Extract the [x, y] coordinate from the center of the cell holding the provided text.  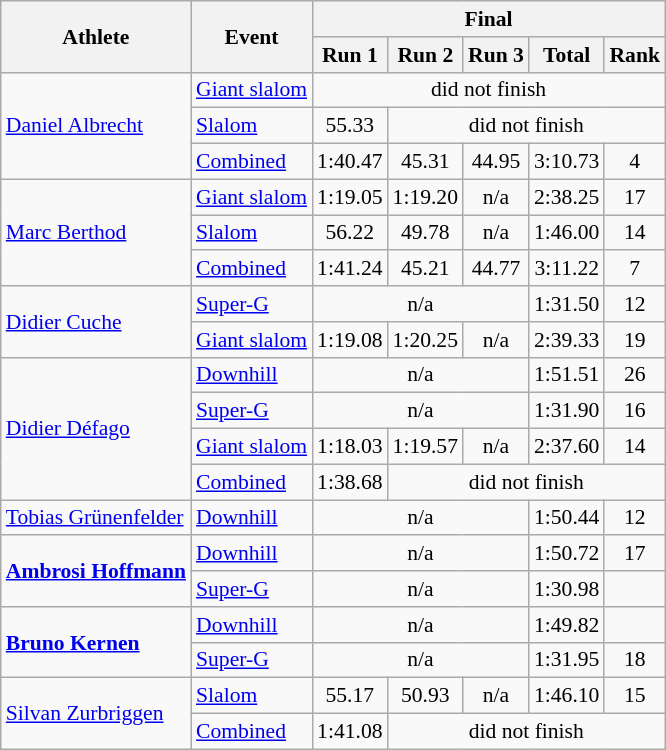
Ambrosi Hoffmann [96, 572]
Event [252, 36]
1:31.90 [566, 411]
Final [488, 19]
1:19.05 [350, 197]
1:19.20 [426, 197]
1:49.82 [566, 625]
Silvan Zurbriggen [96, 714]
55.17 [350, 696]
55.33 [350, 126]
56.22 [350, 233]
49.78 [426, 233]
1:38.68 [350, 482]
Marc Berthod [96, 232]
Didier Défago [96, 428]
1:46.10 [566, 696]
3:10.73 [566, 162]
4 [634, 162]
1:18.03 [350, 447]
Run 1 [350, 55]
45.31 [426, 162]
1:31.50 [566, 304]
Run 2 [426, 55]
Total [566, 55]
7 [634, 269]
1:50.44 [566, 518]
1:46.00 [566, 233]
44.95 [496, 162]
1:50.72 [566, 554]
2:37.60 [566, 447]
1:51.51 [566, 375]
15 [634, 696]
Didier Cuche [96, 322]
1:40.47 [350, 162]
1:19.08 [350, 340]
Rank [634, 55]
2:38.25 [566, 197]
1:30.98 [566, 589]
45.21 [426, 269]
Daniel Albrecht [96, 126]
Athlete [96, 36]
Bruno Kernen [96, 642]
19 [634, 340]
1:20.25 [426, 340]
50.93 [426, 696]
Run 3 [496, 55]
3:11.22 [566, 269]
44.77 [496, 269]
1:41.08 [350, 732]
Tobias Grünenfelder [96, 518]
1:41.24 [350, 269]
16 [634, 411]
1:19.57 [426, 447]
26 [634, 375]
2:39.33 [566, 340]
18 [634, 660]
1:31.95 [566, 660]
